Identify which cell holds the provided text, then report its [x, y] central coordinate. 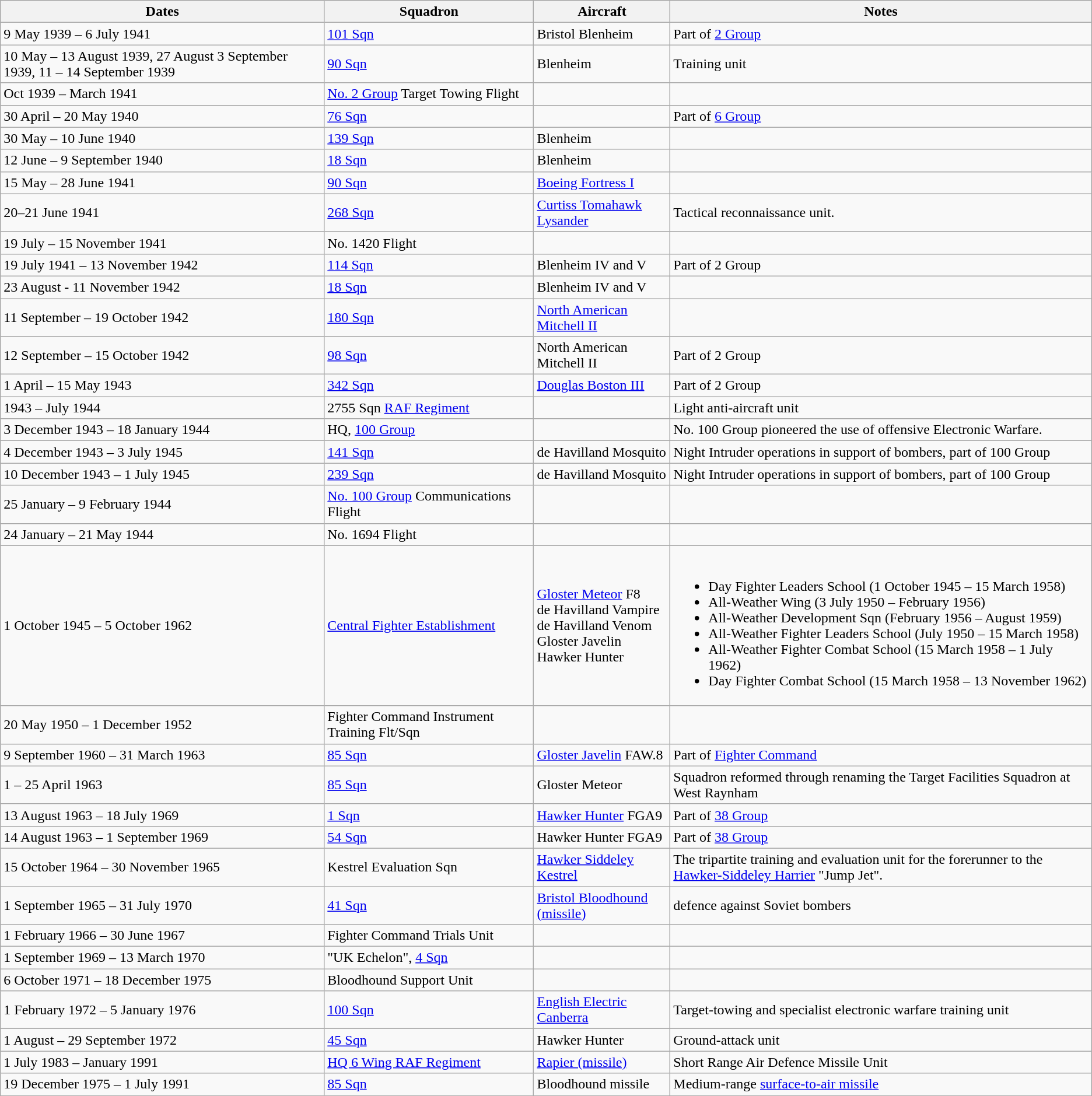
Notes [881, 12]
19 July 1941 – 13 November 1942 [162, 265]
268 Sqn [429, 212]
Squadron reformed through renaming the Target Facilities Squadron at West Raynham [881, 785]
Squadron [429, 12]
1 July 1983 – January 1991 [162, 1062]
No. 1420 Flight [429, 243]
Rapier (missile) [602, 1062]
defence against Soviet bombers [881, 905]
Fighter Command Trials Unit [429, 936]
Bristol Bloodhound (missile) [602, 905]
76 Sqn [429, 116]
No. 100 Group pioneered the use of offensive Electronic Warfare. [881, 430]
Gloster Meteor [602, 785]
41 Sqn [429, 905]
10 May – 13 August 1939, 27 August 3 September 1939, 11 – 14 September 1939 [162, 64]
1 April – 15 May 1943 [162, 386]
Part of 6 Group [881, 116]
English Electric Canberra [602, 1010]
1 September 1969 – 13 March 1970 [162, 958]
Hawker Siddeley Kestrel [602, 867]
Training unit [881, 64]
25 January – 9 February 1944 [162, 504]
13 August 1963 – 18 July 1969 [162, 815]
No. 100 Group Communications Flight [429, 504]
114 Sqn [429, 265]
Kestrel Evaluation Sqn [429, 867]
Light anti-aircraft unit [881, 408]
HQ 6 Wing RAF Regiment [429, 1062]
15 May – 28 June 1941 [162, 183]
1 – 25 April 1963 [162, 785]
2755 Sqn RAF Regiment [429, 408]
Ground-attack unit [881, 1040]
19 July – 15 November 1941 [162, 243]
No. 1694 Flight [429, 534]
9 May 1939 – 6 July 1941 [162, 34]
Short Range Air Defence Missile Unit [881, 1062]
1 Sqn [429, 815]
180 Sqn [429, 317]
10 December 1943 – 1 July 1945 [162, 474]
342 Sqn [429, 386]
Central Fighter Establishment [429, 625]
4 December 1943 – 3 July 1945 [162, 452]
30 April – 20 May 1940 [162, 116]
Curtiss TomahawkLysander [602, 212]
19 December 1975 – 1 July 1991 [162, 1084]
Tactical reconnaissance unit. [881, 212]
23 August - 11 November 1942 [162, 287]
100 Sqn [429, 1010]
Target-towing and specialist electronic warfare training unit [881, 1010]
15 October 1964 – 30 November 1965 [162, 867]
Medium-range surface-to-air missile [881, 1084]
Boeing Fortress I [602, 183]
14 August 1963 – 1 September 1969 [162, 837]
1 August – 29 September 1972 [162, 1040]
Gloster Javelin FAW.8 [602, 755]
6 October 1971 – 18 December 1975 [162, 980]
12 June – 9 September 1940 [162, 160]
24 January – 21 May 1944 [162, 534]
Hawker Hunter [602, 1040]
20–21 June 1941 [162, 212]
1 February 1966 – 30 June 1967 [162, 936]
Part of Fighter Command [881, 755]
Aircraft [602, 12]
3 December 1943 – 18 January 1944 [162, 430]
Douglas Boston III [602, 386]
"UK Echelon", 4 Sqn [429, 958]
101 Sqn [429, 34]
The tripartite training and evaluation unit for the forerunner to the Hawker-Siddeley Harrier "Jump Jet". [881, 867]
30 May – 10 June 1940 [162, 138]
11 September – 19 October 1942 [162, 317]
Gloster Meteor F8 de Havilland Vampire de Havilland VenomGloster JavelinHawker Hunter [602, 625]
239 Sqn [429, 474]
12 September – 15 October 1942 [162, 356]
1 October 1945 – 5 October 1962 [162, 625]
Oct 1939 – March 1941 [162, 94]
139 Sqn [429, 138]
1943 – July 1944 [162, 408]
Dates [162, 12]
98 Sqn [429, 356]
No. 2 Group Target Towing Flight [429, 94]
1 February 1972 – 5 January 1976 [162, 1010]
Bloodhound missile [602, 1084]
141 Sqn [429, 452]
HQ, 100 Group [429, 430]
Fighter Command Instrument Training Flt/Sqn [429, 724]
20 May 1950 – 1 December 1952 [162, 724]
Bloodhound Support Unit [429, 980]
9 September 1960 – 31 March 1963 [162, 755]
Bristol Blenheim [602, 34]
1 September 1965 – 31 July 1970 [162, 905]
54 Sqn [429, 837]
45 Sqn [429, 1040]
